Determine the (x, y) coordinate at the center of the cell enclosing the given text.  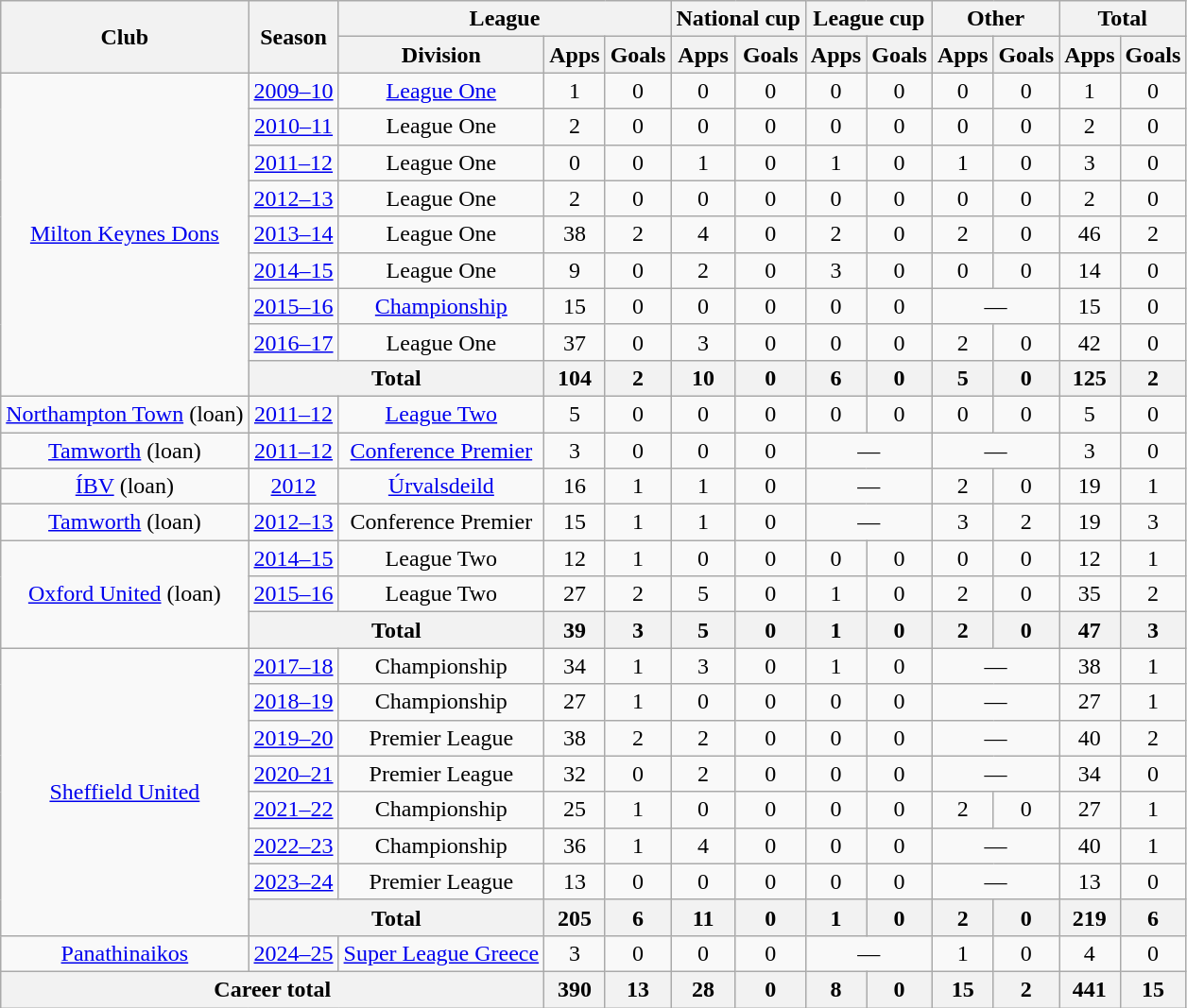
390 (575, 989)
11 (703, 917)
125 (1090, 378)
Sheffield United (125, 792)
10 (703, 378)
ÍBV (loan) (125, 487)
42 (1090, 342)
2013–14 (293, 234)
16 (575, 487)
2019–20 (293, 738)
Oxford United (loan) (125, 594)
Milton Keynes Dons (125, 234)
2023–24 (293, 881)
46 (1090, 234)
Career total (272, 989)
32 (575, 774)
9 (575, 270)
League (505, 19)
104 (575, 378)
2021–22 (293, 810)
Other (995, 19)
Úrvalsdeild (441, 487)
2024–25 (293, 953)
47 (1090, 630)
2017–18 (293, 666)
441 (1090, 989)
National cup (738, 19)
2010–11 (293, 127)
Panathinaikos (125, 953)
Northampton Town (loan) (125, 414)
Super League Greece (441, 953)
2022–23 (293, 846)
8 (835, 989)
League cup (869, 19)
2012 (293, 487)
39 (575, 630)
37 (575, 342)
205 (575, 917)
28 (703, 989)
Club (125, 37)
2016–17 (293, 342)
Season (293, 37)
2018–19 (293, 702)
2020–21 (293, 774)
36 (575, 846)
2009–10 (293, 91)
219 (1090, 917)
14 (1090, 270)
25 (575, 810)
Division (441, 55)
35 (1090, 594)
